Find where the given text appears and provide that cell's center as [x, y] coordinate. 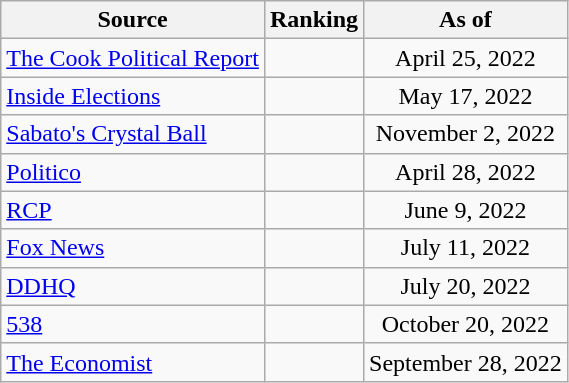
April 25, 2022 [466, 58]
Inside Elections [133, 96]
Politico [133, 172]
April 28, 2022 [466, 172]
July 11, 2022 [466, 248]
Source [133, 20]
May 17, 2022 [466, 96]
538 [133, 324]
Fox News [133, 248]
November 2, 2022 [466, 134]
July 20, 2022 [466, 286]
September 28, 2022 [466, 362]
June 9, 2022 [466, 210]
RCP [133, 210]
The Economist [133, 362]
The Cook Political Report [133, 58]
As of [466, 20]
Sabato's Crystal Ball [133, 134]
DDHQ [133, 286]
October 20, 2022 [466, 324]
Ranking [314, 20]
